Locate the cell with the specified text and output its (x, y) center coordinate. 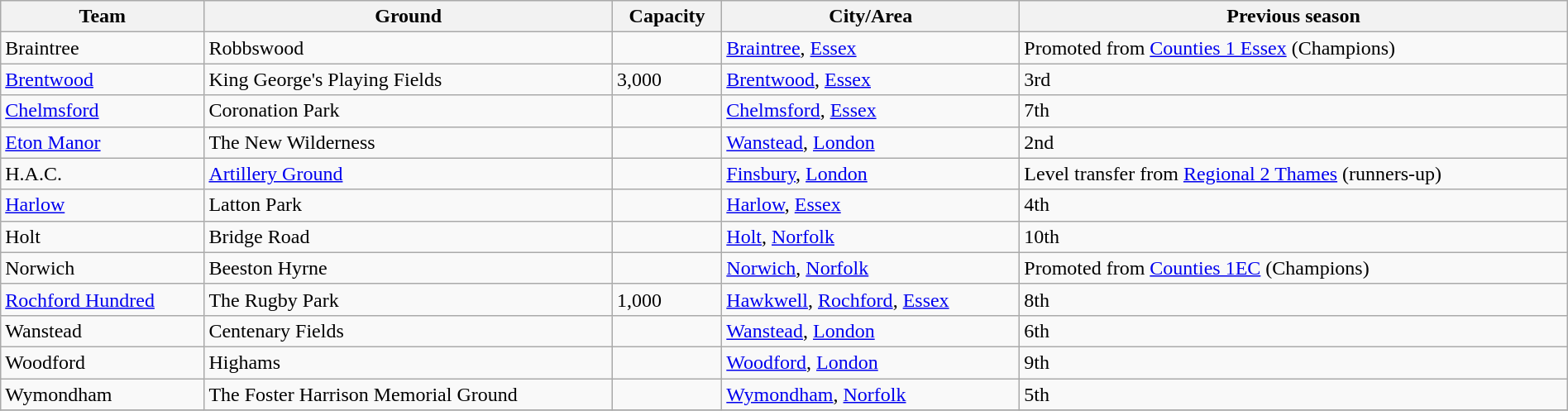
Previous season (1293, 17)
9th (1293, 362)
5th (1293, 394)
Promoted from Counties 1 Essex (Champions) (1293, 48)
Harlow, Essex (871, 205)
Hawkwell, Rochford, Essex (871, 299)
1,000 (667, 299)
Beeston Hyrne (409, 268)
4th (1293, 205)
Wymondham, Norfolk (871, 394)
The New Wilderness (409, 142)
10th (1293, 237)
2nd (1293, 142)
Rochford Hundred (103, 299)
Promoted from Counties 1EC (Champions) (1293, 268)
City/Area (871, 17)
3,000 (667, 79)
Norwich (103, 268)
The Foster Harrison Memorial Ground (409, 394)
Wanstead (103, 331)
Woodford (103, 362)
6th (1293, 331)
Wymondham (103, 394)
Woodford, London (871, 362)
Holt, Norfolk (871, 237)
Braintree (103, 48)
Holt (103, 237)
Eton Manor (103, 142)
Finsbury, London (871, 174)
Highams (409, 362)
Braintree, Essex (871, 48)
7th (1293, 111)
Brentwood (103, 79)
Bridge Road (409, 237)
Level transfer from Regional 2 Thames (runners-up) (1293, 174)
8th (1293, 299)
Coronation Park (409, 111)
Artillery Ground (409, 174)
Capacity (667, 17)
Team (103, 17)
Chelmsford, Essex (871, 111)
The Rugby Park (409, 299)
King George's Playing Fields (409, 79)
Centenary Fields (409, 331)
H.A.C. (103, 174)
Harlow (103, 205)
3rd (1293, 79)
Robbswood (409, 48)
Brentwood, Essex (871, 79)
Norwich, Norfolk (871, 268)
Latton Park (409, 205)
Chelmsford (103, 111)
Ground (409, 17)
